Return the (x, y) coordinate for the center point of the cell that contains the specified text.  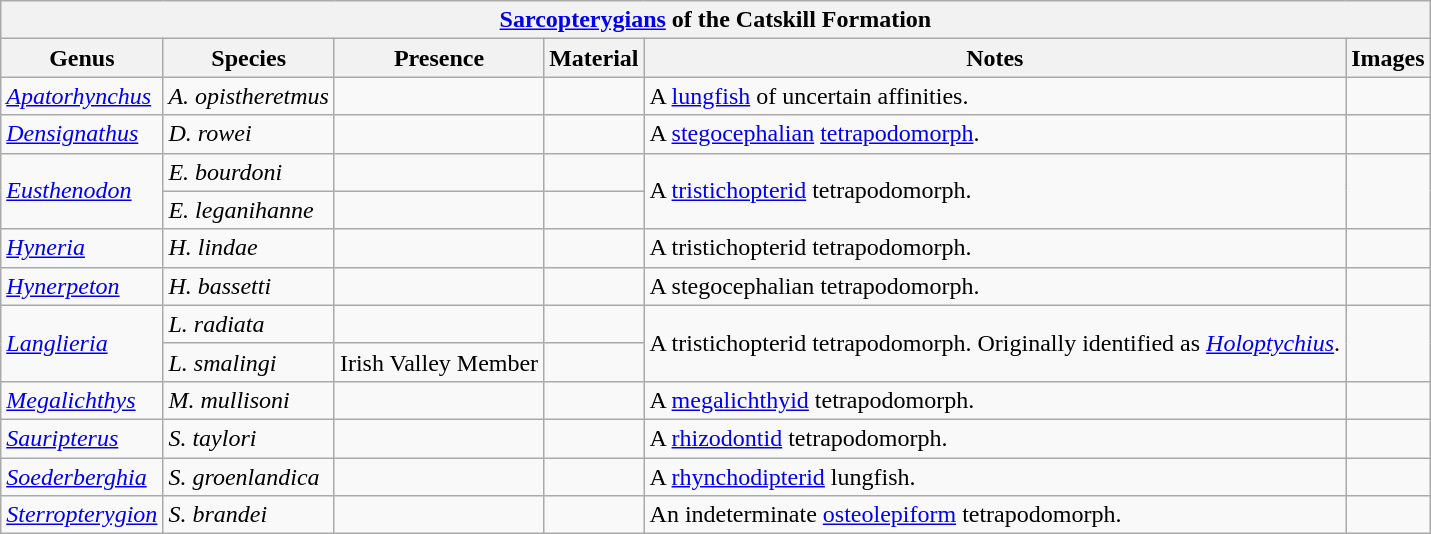
H. lindae (248, 248)
L. smalingi (248, 362)
Langlieria (82, 343)
D. rowei (248, 134)
Images (1388, 58)
M. mullisoni (248, 400)
Densignathus (82, 134)
S. taylori (248, 438)
S. brandei (248, 515)
A lungfish of uncertain affinities. (995, 96)
S. groenlandica (248, 477)
A megalichthyid tetrapodomorph. (995, 400)
E. bourdoni (248, 172)
H. bassetti (248, 286)
Material (594, 58)
Sauripterus (82, 438)
Megalichthys (82, 400)
E. leganihanne (248, 210)
Eusthenodon (82, 191)
Notes (995, 58)
A tristichopterid tetrapodomorph. Originally identified as Holoptychius. (995, 343)
L. radiata (248, 324)
Soederberghia (82, 477)
Hynerpeton (82, 286)
A rhizodontid tetrapodomorph. (995, 438)
A rhynchodipterid lungfish. (995, 477)
Species (248, 58)
Presence (438, 58)
Irish Valley Member (438, 362)
An indeterminate osteolepiform tetrapodomorph. (995, 515)
Apatorhynchus (82, 96)
Hyneria (82, 248)
Sarcopterygians of the Catskill Formation (716, 20)
Genus (82, 58)
A. opistheretmus (248, 96)
Sterropterygion (82, 515)
